Search for the cell housing the specified text and yield its [x, y] center coordinate. 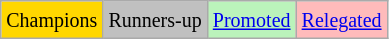
Promoted [252, 20]
Relegated [342, 20]
Runners-up [155, 20]
Champions [52, 20]
